Provide the (X, Y) coordinate of the cell's center where the given text is located.  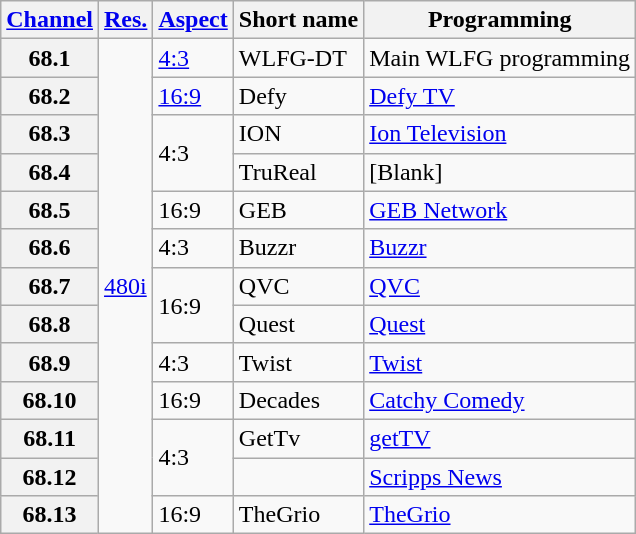
Programming (500, 20)
68.6 (50, 248)
480i (126, 286)
68.10 (50, 400)
68.9 (50, 362)
Decades (298, 400)
Res. (126, 20)
68.1 (50, 58)
[Blank] (500, 172)
Aspect (193, 20)
68.8 (50, 324)
68.5 (50, 210)
68.2 (50, 96)
Defy TV (500, 96)
Channel (50, 20)
Defy (298, 96)
GetTv (298, 438)
GEB (298, 210)
68.11 (50, 438)
Main WLFG programming (500, 58)
getTV (500, 438)
TruReal (298, 172)
WLFG-DT (298, 58)
ION (298, 134)
68.4 (50, 172)
GEB Network (500, 210)
Short name (298, 20)
Ion Television (500, 134)
Catchy Comedy (500, 400)
Scripps News (500, 477)
68.13 (50, 515)
68.12 (50, 477)
68.7 (50, 286)
68.3 (50, 134)
